Output the [x, y] coordinate of the center of the cell containing the given text.  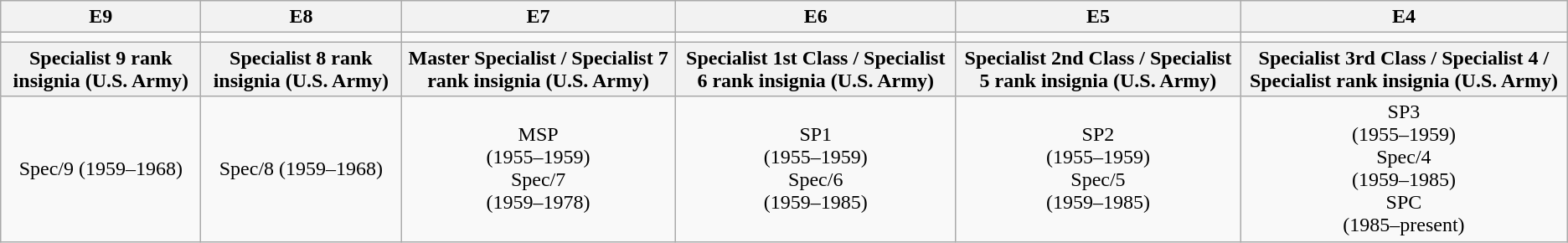
Spec/9 (1959–1968) [101, 169]
E8 [302, 17]
Spec/8 (1959–1968) [302, 169]
Specialist 3rd Class / Specialist 4 / Specialist rank insignia (U.S. Army) [1404, 69]
Master Specialist / Specialist 7 rank insignia (U.S. Army) [538, 69]
SP2(1955–1959)Spec/5(1959–1985) [1097, 169]
E5 [1097, 17]
Specialist 9 rank insignia (U.S. Army) [101, 69]
Specialist 2nd Class / Specialist 5 rank insignia (U.S. Army) [1097, 69]
E9 [101, 17]
SP3(1955–1959)Spec/4(1959–1985)SPC(1985–present) [1404, 169]
E4 [1404, 17]
MSP(1955–1959)Spec/7(1959–1978) [538, 169]
SP1(1955–1959)Spec/6(1959–1985) [816, 169]
Specialist 1st Class / Specialist 6 rank insignia (U.S. Army) [816, 69]
E6 [816, 17]
Specialist 8 rank insignia (U.S. Army) [302, 69]
E7 [538, 17]
